Determine the [x, y] coordinate at the center of the cell enclosing the given text.  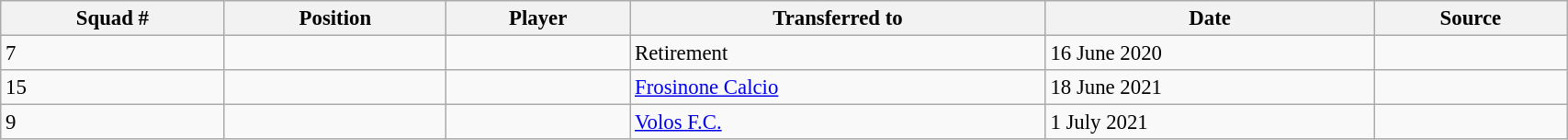
18 June 2021 [1210, 87]
Squad # [112, 18]
Volos F.C. [838, 122]
Date [1210, 18]
Transferred to [838, 18]
16 June 2020 [1210, 53]
Source [1470, 18]
Player [538, 18]
Position [334, 18]
Frosinone Calcio [838, 87]
7 [112, 53]
15 [112, 87]
Retirement [838, 53]
9 [112, 122]
1 July 2021 [1210, 122]
